Provide the (X, Y) coordinate of the cell's center where the given text is located.  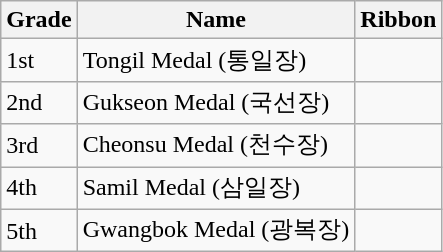
Gwangbok Medal (광복장) (216, 230)
Cheonsu Medal (천수장) (216, 146)
Tongil Medal (통일장) (216, 60)
1st (39, 60)
3rd (39, 146)
Ribbon (398, 20)
Gukseon Medal (국선장) (216, 102)
2nd (39, 102)
Name (216, 20)
Samil Medal (삼일장) (216, 188)
4th (39, 188)
5th (39, 230)
Grade (39, 20)
